Find where the given text appears and provide that cell's center as (x, y) coordinate. 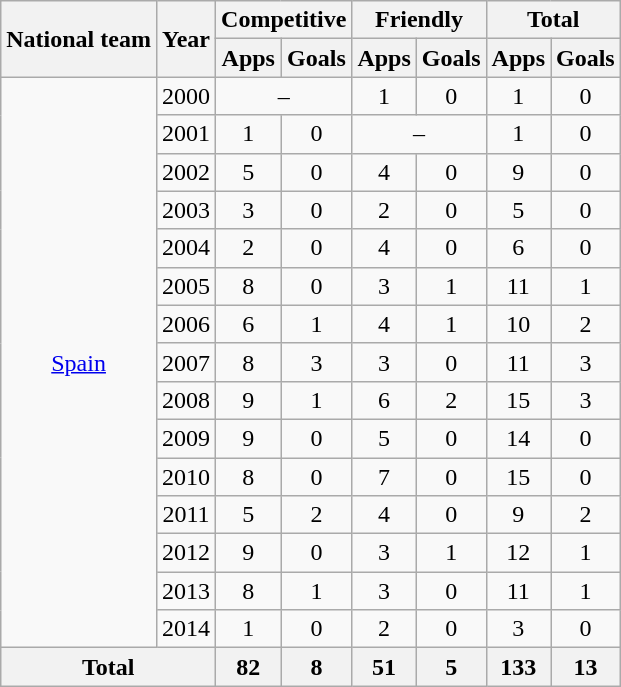
2003 (186, 210)
2012 (186, 553)
Friendly (419, 20)
2005 (186, 286)
Year (186, 39)
133 (518, 667)
2007 (186, 362)
2011 (186, 515)
2001 (186, 134)
82 (248, 667)
2002 (186, 172)
Competitive (284, 20)
2010 (186, 477)
2006 (186, 324)
2013 (186, 591)
12 (518, 553)
2008 (186, 400)
13 (585, 667)
51 (384, 667)
7 (384, 477)
2004 (186, 248)
2014 (186, 629)
National team (79, 39)
2000 (186, 96)
14 (518, 438)
Spain (79, 362)
10 (518, 324)
2009 (186, 438)
